Scan for the cell matching the given text and deliver its (x, y) coordinate at center. 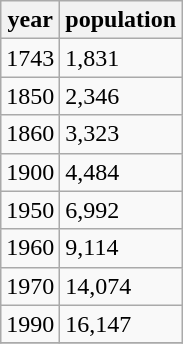
1,831 (121, 58)
16,147 (121, 324)
1970 (30, 286)
6,992 (121, 210)
9,114 (121, 248)
4,484 (121, 172)
population (121, 20)
14,074 (121, 286)
1743 (30, 58)
3,323 (121, 134)
1960 (30, 248)
1990 (30, 324)
1950 (30, 210)
2,346 (121, 96)
1860 (30, 134)
1850 (30, 96)
year (30, 20)
1900 (30, 172)
